From the cell containing the given text, extract its center point as (x, y) coordinate. 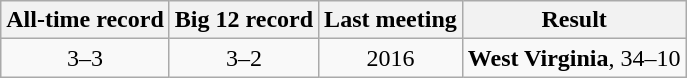
Last meeting (391, 20)
All-time record (86, 20)
Result (574, 20)
2016 (391, 58)
3–2 (244, 58)
West Virginia, 34–10 (574, 58)
3–3 (86, 58)
Big 12 record (244, 20)
